Find where the given text appears and provide that cell's center as (X, Y) coordinate. 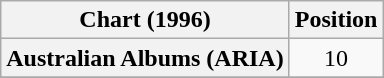
Position (336, 20)
Australian Albums (ARIA) (145, 58)
10 (336, 58)
Chart (1996) (145, 20)
